Return the [x, y] coordinate for the center point of the cell that contains the specified text.  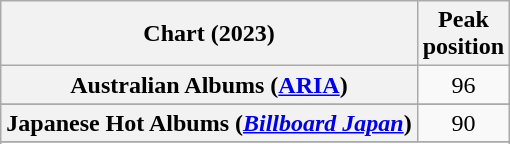
96 [463, 85]
Australian Albums (ARIA) [209, 85]
90 [463, 123]
Peakposition [463, 34]
Japanese Hot Albums (Billboard Japan) [209, 123]
Chart (2023) [209, 34]
